Identify which cell holds the provided text, then report its (x, y) central coordinate. 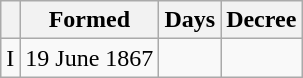
Decree (262, 20)
19 June 1867 (90, 58)
I (10, 58)
Formed (90, 20)
Days (190, 20)
